Scan for the cell matching the given text and deliver its (x, y) coordinate at center. 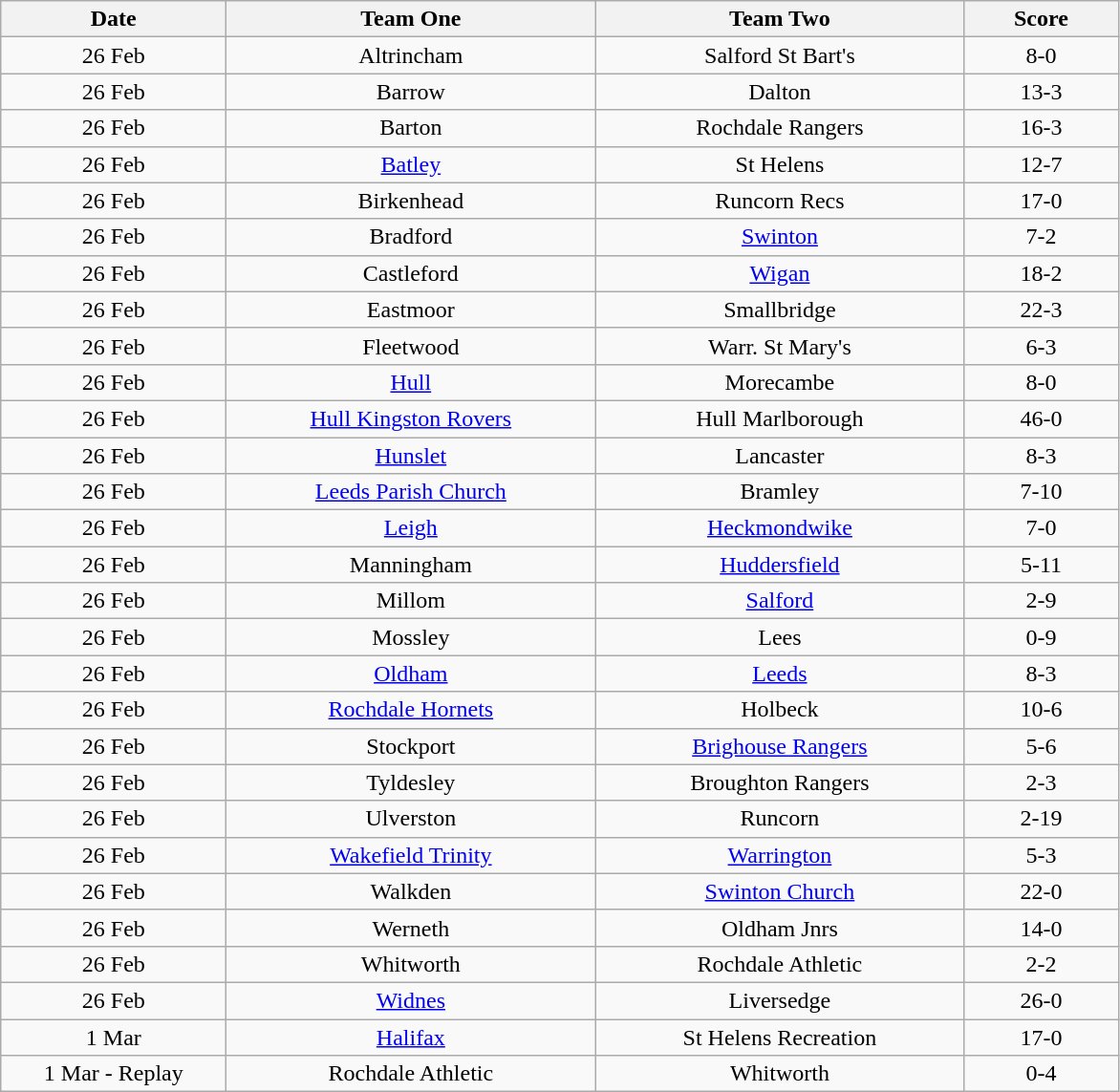
Salford St Bart's (780, 55)
Hull (411, 382)
Date (114, 19)
16-3 (1042, 128)
Leigh (411, 528)
Wakefield Trinity (411, 855)
Team One (411, 19)
Swinton Church (780, 891)
St Helens Recreation (780, 1037)
Werneth (411, 928)
Score (1042, 19)
Leeds (780, 674)
7-2 (1042, 237)
46-0 (1042, 418)
Hull Marlborough (780, 418)
Halifax (411, 1037)
7-0 (1042, 528)
22-3 (1042, 310)
Runcorn (780, 819)
Batley (411, 164)
Stockport (411, 746)
26-0 (1042, 1000)
Eastmoor (411, 310)
Lancaster (780, 456)
13-3 (1042, 92)
Wigan (780, 273)
Birkenhead (411, 201)
Rochdale Hornets (411, 710)
Holbeck (780, 710)
Broughton Rangers (780, 782)
Brighouse Rangers (780, 746)
Millom (411, 601)
18-2 (1042, 273)
Tyldesley (411, 782)
12-7 (1042, 164)
10-6 (1042, 710)
Team Two (780, 19)
Altrincham (411, 55)
0-4 (1042, 1074)
2-3 (1042, 782)
7-10 (1042, 492)
Bradford (411, 237)
Warrington (780, 855)
6-3 (1042, 346)
Mossley (411, 637)
Lees (780, 637)
Hunslet (411, 456)
Warr. St Mary's (780, 346)
Rochdale Rangers (780, 128)
Fleetwood (411, 346)
22-0 (1042, 891)
Hull Kingston Rovers (411, 418)
Oldham (411, 674)
2-2 (1042, 964)
5-3 (1042, 855)
Morecambe (780, 382)
2-19 (1042, 819)
Manningham (411, 565)
Salford (780, 601)
Walkden (411, 891)
0-9 (1042, 637)
Runcorn Recs (780, 201)
Huddersfield (780, 565)
Barrow (411, 92)
14-0 (1042, 928)
Heckmondwike (780, 528)
2-9 (1042, 601)
Dalton (780, 92)
1 Mar - Replay (114, 1074)
5-11 (1042, 565)
Oldham Jnrs (780, 928)
1 Mar (114, 1037)
Leeds Parish Church (411, 492)
Swinton (780, 237)
Widnes (411, 1000)
Ulverston (411, 819)
St Helens (780, 164)
5-6 (1042, 746)
Castleford (411, 273)
Liversedge (780, 1000)
Bramley (780, 492)
Smallbridge (780, 310)
Barton (411, 128)
